Provide the [x, y] coordinate of the cell's center where the given text is located.  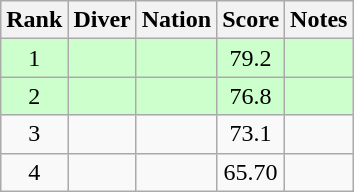
65.70 [251, 172]
73.1 [251, 134]
1 [34, 58]
79.2 [251, 58]
Nation [176, 20]
Diver [102, 20]
Rank [34, 20]
76.8 [251, 96]
3 [34, 134]
2 [34, 96]
Score [251, 20]
Notes [319, 20]
4 [34, 172]
